Return the (x, y) coordinate for the center point of the cell that contains the specified text.  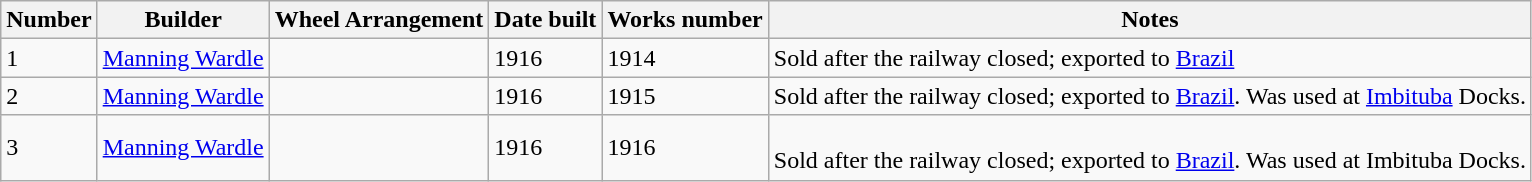
1914 (685, 58)
Notes (1150, 20)
1915 (685, 96)
1 (49, 58)
Builder (183, 20)
2 (49, 96)
Works number (685, 20)
Date built (546, 20)
Number (49, 20)
Sold after the railway closed; exported to Brazil (1150, 58)
3 (49, 148)
Wheel Arrangement (379, 20)
